Return (x, y) of the center of cell containing provided text 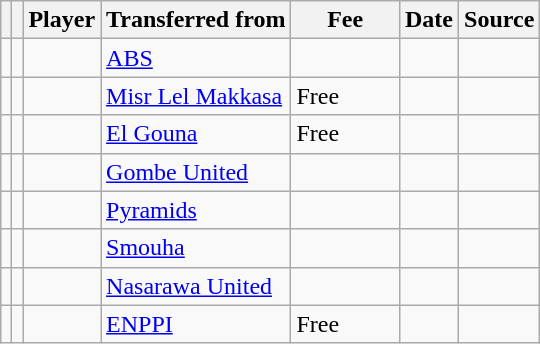
Smouha (196, 248)
Transferred from (196, 20)
Player (62, 20)
Date (428, 20)
Pyramids (196, 210)
Nasarawa United (196, 286)
Misr Lel Makkasa (196, 96)
Source (500, 20)
Gombe United (196, 172)
Fee (346, 20)
ENPPI (196, 324)
El Gouna (196, 134)
ABS (196, 58)
